Find where the given text appears and provide that cell's center as [x, y] coordinate. 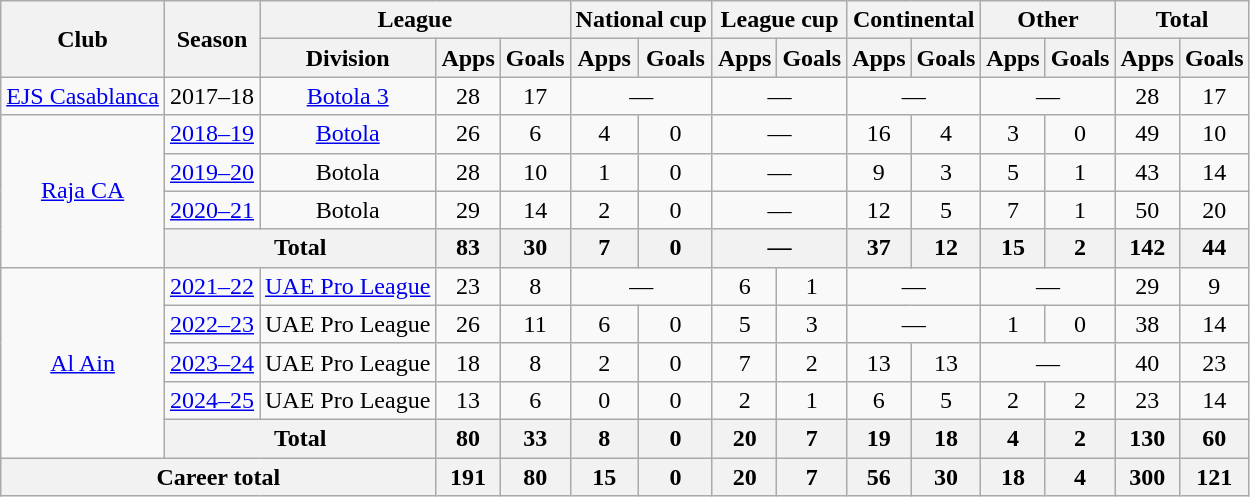
2017–18 [212, 96]
2024–25 [212, 400]
Club [83, 39]
33 [535, 438]
2020–21 [212, 210]
Career total [218, 477]
2019–20 [212, 172]
Season [212, 39]
38 [1147, 324]
2021–22 [212, 286]
142 [1147, 248]
Continental [914, 20]
League [416, 20]
43 [1147, 172]
EJS Casablanca [83, 96]
League cup [779, 20]
National cup [641, 20]
49 [1147, 134]
Al Ain [83, 362]
44 [1214, 248]
Division [348, 58]
19 [879, 438]
37 [879, 248]
130 [1147, 438]
300 [1147, 477]
40 [1147, 362]
121 [1214, 477]
191 [468, 477]
2023–24 [212, 362]
56 [879, 477]
Other [1048, 20]
Botola 3 [348, 96]
60 [1214, 438]
11 [535, 324]
Raja CA [83, 191]
83 [468, 248]
50 [1147, 210]
2022–23 [212, 324]
2018–19 [212, 134]
16 [879, 134]
